Search for the cell housing the specified text and yield its [x, y] center coordinate. 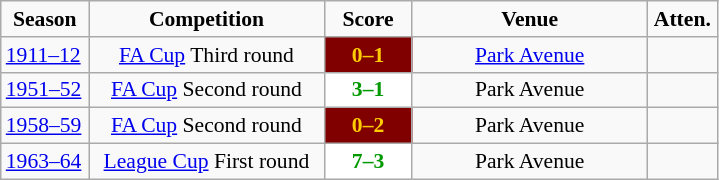
3–1 [368, 90]
1963–64 [45, 162]
Score [368, 19]
1958–59 [45, 126]
Season [45, 19]
Atten. [682, 19]
1911–12 [45, 55]
FA Cup Third round [206, 55]
League Cup First round [206, 162]
Competition [206, 19]
0–1 [368, 55]
0–2 [368, 126]
7–3 [368, 162]
1951–52 [45, 90]
Venue [530, 19]
